Output the [x, y] coordinate of the center of the cell containing the given text.  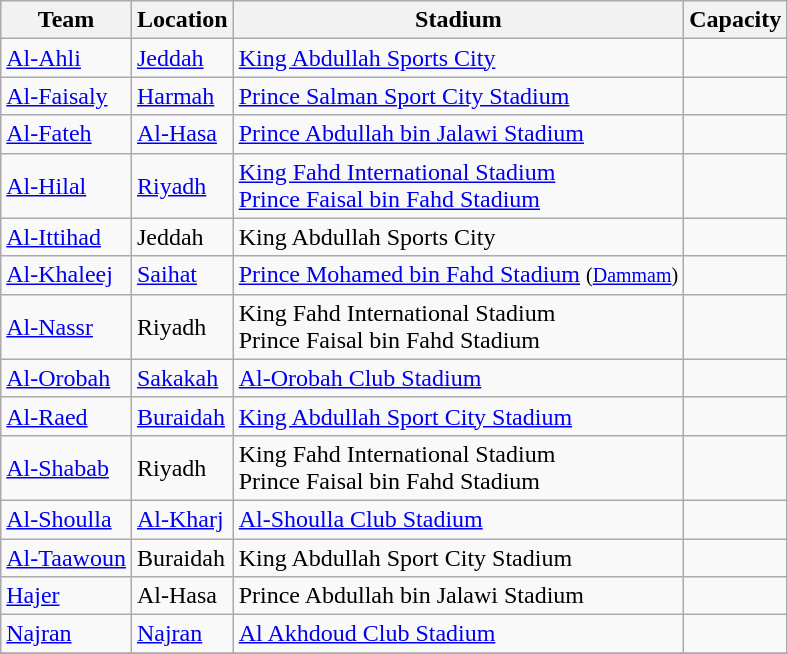
Al-Raed [66, 416]
Al-Taawoun [66, 557]
Prince Salman Sport City Stadium [458, 96]
Al Akhdoud Club Stadium [458, 634]
Prince Mohamed bin Fahd Stadium (Dammam) [458, 275]
Al-Orobah Club Stadium [458, 378]
Hajer [66, 596]
Al-Ittihad [66, 237]
Al-Shoulla [66, 519]
Al-Hilal [66, 186]
Al-Kharj [182, 519]
Al-Shoulla Club Stadium [458, 519]
Capacity [736, 20]
Al-Faisaly [66, 96]
Al-Orobah [66, 378]
Team [66, 20]
Harmah [182, 96]
Al-Nassr [66, 326]
Al-Ahli [66, 58]
Stadium [458, 20]
Saihat [182, 275]
Sakakah [182, 378]
Location [182, 20]
Al-Shabab [66, 468]
Al-Khaleej [66, 275]
Al-Fateh [66, 134]
